Capture the cell that displays the provided text and extract its (x, y) central coordinate. 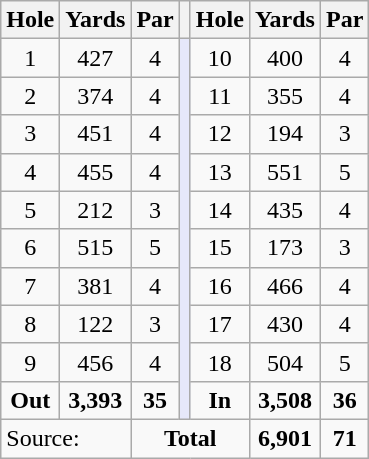
515 (96, 248)
14 (220, 210)
194 (284, 134)
427 (96, 58)
6 (30, 248)
11 (220, 96)
12 (220, 134)
16 (220, 286)
3,393 (96, 400)
355 (284, 96)
15 (220, 248)
430 (284, 324)
466 (284, 286)
455 (96, 172)
551 (284, 172)
122 (96, 324)
3,508 (284, 400)
6,901 (284, 438)
35 (155, 400)
451 (96, 134)
504 (284, 362)
36 (344, 400)
381 (96, 286)
8 (30, 324)
Out (30, 400)
2 (30, 96)
1 (30, 58)
17 (220, 324)
456 (96, 362)
374 (96, 96)
435 (284, 210)
13 (220, 172)
10 (220, 58)
212 (96, 210)
18 (220, 362)
71 (344, 438)
Source: (66, 438)
7 (30, 286)
In (220, 400)
173 (284, 248)
Total (190, 438)
400 (284, 58)
9 (30, 362)
